Identify which cell holds the provided text, then report its (x, y) central coordinate. 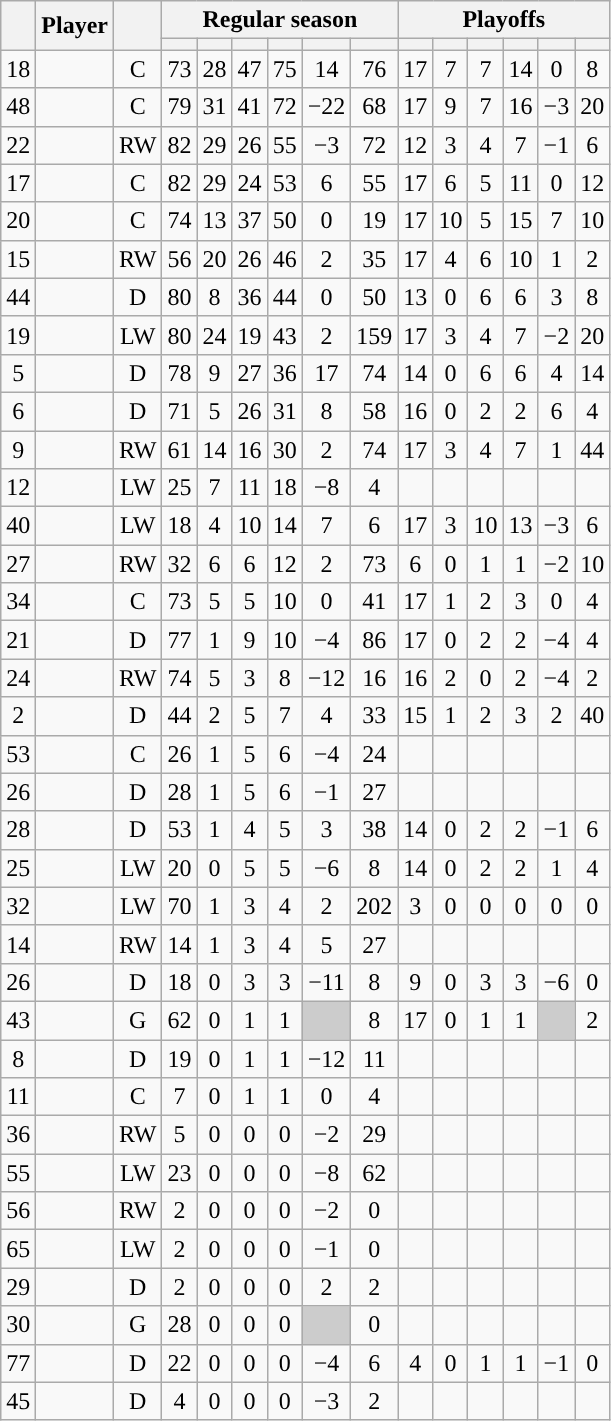
23 (180, 1173)
37 (250, 221)
65 (18, 1249)
Playoffs (504, 20)
Player (75, 26)
86 (374, 640)
−22 (326, 107)
58 (374, 411)
47 (250, 69)
21 (18, 640)
68 (374, 107)
70 (180, 906)
71 (180, 411)
159 (374, 335)
48 (18, 107)
34 (18, 602)
76 (374, 69)
46 (284, 259)
38 (374, 830)
Regular season (280, 20)
−11 (326, 982)
75 (284, 69)
35 (374, 259)
45 (18, 1401)
33 (374, 716)
202 (374, 906)
78 (180, 373)
61 (180, 449)
79 (180, 107)
